Find where the given text appears and provide that cell's center as (X, Y) coordinate. 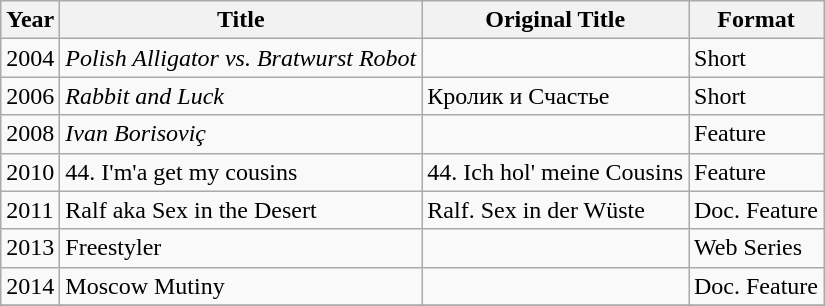
2013 (30, 248)
Original Title (556, 20)
Title (241, 20)
2011 (30, 210)
Freestyler (241, 248)
44. I'm'a get my cousins (241, 172)
Polish Alligator vs. Bratwurst Robot (241, 58)
Кролик и Счастье (556, 96)
Year (30, 20)
44. Ich hol' meine Cousins (556, 172)
Ivan Borisoviç (241, 134)
Web Series (756, 248)
Ralf aka Sex in the Desert (241, 210)
2014 (30, 286)
2010 (30, 172)
Ralf. Sex in der Wüste (556, 210)
2008 (30, 134)
2004 (30, 58)
Format (756, 20)
Moscow Mutiny (241, 286)
2006 (30, 96)
Rabbit and Luck (241, 96)
